Provide the [x, y] coordinate of the cell's center where the given text is located.  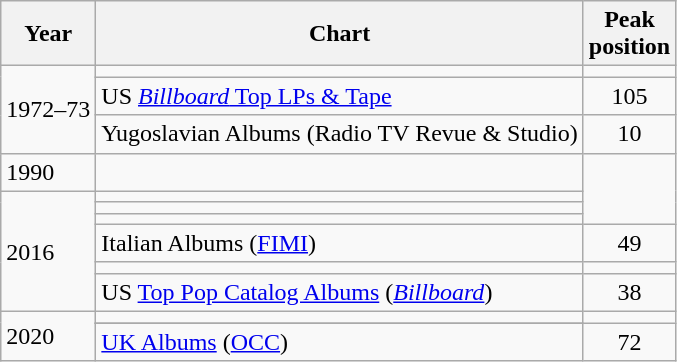
UK Albums (OCC) [340, 341]
2016 [48, 251]
Chart [340, 34]
US Top Pop Catalog Albums (Billboard) [340, 292]
Peakposition [629, 34]
38 [629, 292]
105 [629, 96]
1972–73 [48, 110]
72 [629, 341]
49 [629, 243]
10 [629, 134]
Italian Albums (FIMI) [340, 243]
Year [48, 34]
US Billboard Top LPs & Tape [340, 96]
1990 [48, 172]
2020 [48, 336]
Yugoslavian Albums (Radio TV Revue & Studio) [340, 134]
